Return the [X, Y] coordinate for the center point of the cell that contains the specified text.  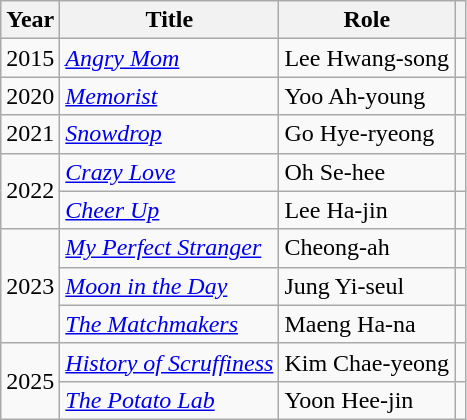
Cheong-ah [367, 248]
Lee Hwang-song [367, 58]
Memorist [170, 96]
Yoo Ah-young [367, 96]
2020 [30, 96]
The Matchmakers [170, 324]
My Perfect Stranger [170, 248]
Snowdrop [170, 134]
Title [170, 20]
Crazy Love [170, 172]
Kim Chae-yeong [367, 362]
2022 [30, 191]
Moon in the Day [170, 286]
History of Scruffiness [170, 362]
Angry Mom [170, 58]
Role [367, 20]
2025 [30, 381]
2023 [30, 286]
Jung Yi-seul [367, 286]
The Potato Lab [170, 400]
Maeng Ha-na [367, 324]
Go Hye-ryeong [367, 134]
Year [30, 20]
2015 [30, 58]
2021 [30, 134]
Cheer Up [170, 210]
Yoon Hee-jin [367, 400]
Lee Ha-jin [367, 210]
Oh Se-hee [367, 172]
